Output the [X, Y] coordinate of the center of the cell containing the given text.  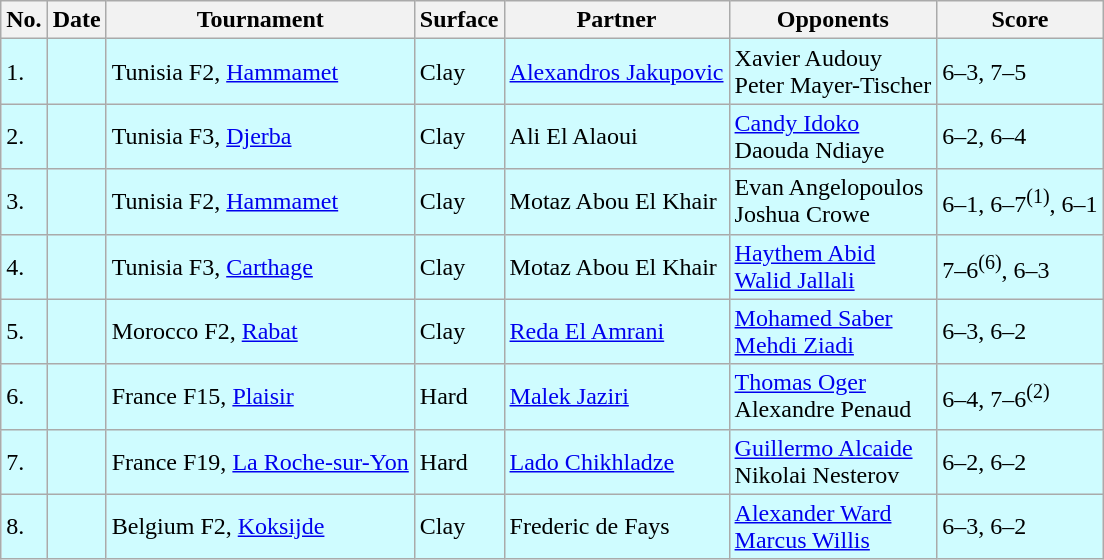
Alexander Ward Marcus Willis [833, 526]
France F15, Plaisir [260, 396]
Haythem Abid Walid Jallali [833, 266]
6–3, 7–5 [1020, 72]
7. [24, 462]
Candy Idoko Daouda Ndiaye [833, 136]
France F19, La Roche-sur-Yon [260, 462]
Thomas Oger Alexandre Penaud [833, 396]
2. [24, 136]
Partner [616, 20]
6. [24, 396]
Ali El Alaoui [616, 136]
6–2, 6–4 [1020, 136]
Frederic de Fays [616, 526]
8. [24, 526]
Morocco F2, Rabat [260, 332]
Date [76, 20]
Score [1020, 20]
Belgium F2, Koksijde [260, 526]
Reda El Amrani [616, 332]
Evan Angelopoulos Joshua Crowe [833, 202]
Alexandros Jakupovic [616, 72]
Tunisia F3, Djerba [260, 136]
7–6(6), 6–3 [1020, 266]
6–4, 7–6(2) [1020, 396]
Tournament [260, 20]
Surface [459, 20]
No. [24, 20]
4. [24, 266]
6–1, 6–7(1), 6–1 [1020, 202]
5. [24, 332]
Mohamed Saber Mehdi Ziadi [833, 332]
Xavier Audouy Peter Mayer-Tischer [833, 72]
Guillermo Alcaide Nikolai Nesterov [833, 462]
6–2, 6–2 [1020, 462]
3. [24, 202]
Opponents [833, 20]
1. [24, 72]
Tunisia F3, Carthage [260, 266]
Lado Chikhladze [616, 462]
Malek Jaziri [616, 396]
